Output the [x, y] coordinate of the center of the cell containing the given text.  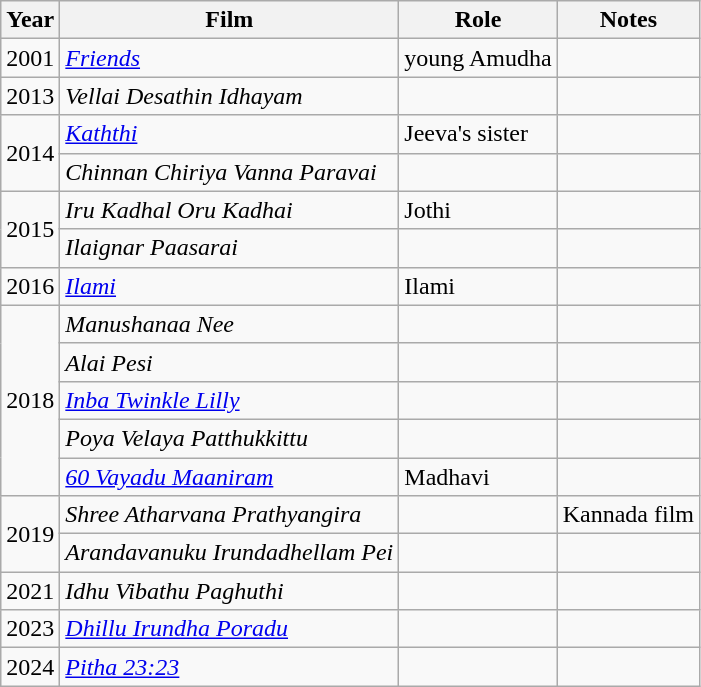
2013 [30, 96]
Friends [230, 58]
Jeeva's sister [478, 134]
2024 [30, 667]
Year [30, 20]
Madhavi [478, 477]
Pitha 23:23 [230, 667]
2014 [30, 153]
Kaththi [230, 134]
Alai Pesi [230, 362]
Iru Kadhal Oru Kadhai [230, 210]
young Amudha [478, 58]
Dhillu Irundha Poradu [230, 629]
Idhu Vibathu Paghuthi [230, 591]
2001 [30, 58]
Chinnan Chiriya Vanna Paravai [230, 172]
Manushanaa Nee [230, 324]
Shree Atharvana Prathyangira [230, 515]
Ilaignar Paasarai [230, 248]
Arandavanuku Irundadhellam Pei [230, 553]
Inba Twinkle Lilly [230, 400]
Jothi [478, 210]
2019 [30, 534]
2021 [30, 591]
2016 [30, 286]
2023 [30, 629]
2015 [30, 229]
Notes [628, 20]
Poya Velaya Patthukkittu [230, 438]
60 Vayadu Maaniram [230, 477]
Role [478, 20]
Kannada film [628, 515]
Film [230, 20]
2018 [30, 400]
Vellai Desathin Idhayam [230, 96]
